Detect which cell encompasses the target text, then output its [X, Y] center coordinate. 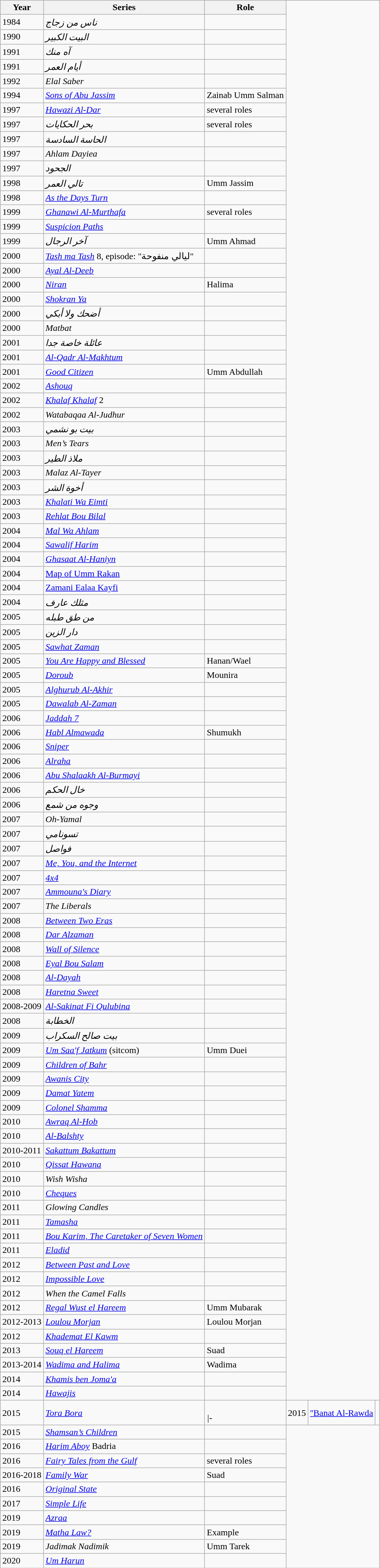
As the Days Turn [124, 198]
آه منك [124, 52]
Umm Mubarak [245, 1307]
Wadima and Halima [124, 1365]
الخطابة [124, 1021]
دار الزين [124, 632]
بحر الحكايات [124, 124]
أضحك ولا أبكي [124, 314]
Glowing Candles [124, 1207]
Zamani Ealaa Kayfi [124, 588]
Ayal Al-Deeb [124, 270]
Hanan/Wael [245, 661]
Family War [124, 1475]
Good Citizen [124, 371]
الجحود [124, 168]
Umm Abdullah [245, 371]
Colonel Shamma [124, 1108]
Harim Aboy Badria [124, 1446]
1992 [22, 81]
2013 [22, 1351]
Abu Shalaakh Al-Burmayi [124, 775]
2012-2013 [22, 1322]
Alghurub Al-Akhir [124, 690]
Watabaqaa Al-Judhur [124, 414]
Wadima [245, 1365]
Shamsan’s Children [124, 1432]
Al-Dayah [124, 978]
Dar Alzaman [124, 935]
2010-2011 [22, 1150]
Sawhat Zaman [124, 646]
Eyal Bou Salam [124, 963]
Wall of Silence [124, 949]
Sawalif Harim [124, 545]
1994 [22, 95]
البيت الكبير [124, 37]
أخوة الشر [124, 487]
Oh-Yamal [124, 819]
Elal Saber [124, 81]
Between Two Eras [124, 921]
Series [124, 8]
Fairy Tales from the Gulf [124, 1461]
Khamis ben Joma'a [124, 1379]
Example [245, 1532]
Rehlat Bou Bilal [124, 516]
من طق طبله [124, 617]
Al-Qadr Al-Makhtum [124, 357]
1990 [22, 37]
Cheques [124, 1193]
Ashouq [124, 386]
|- [245, 1413]
Doroub [124, 675]
Tash ma Tash 8, episode: "ليالي منفوحة" [124, 256]
Men’s Tears [124, 444]
Shumukh [245, 732]
Children of Bahr [124, 1064]
Sons of Abu Jassim [124, 95]
1984 [22, 22]
Hawajis [124, 1393]
Bou Karim, The Caretaker of Seven Women [124, 1236]
2020 [22, 1560]
Ahlam Dayiea [124, 154]
وجوه من شمع [124, 805]
Ghasaat Al-Haniyn [124, 559]
Simple Life [124, 1503]
Ghanawi Al-Murthafa [124, 212]
Role [245, 8]
The Liberals [124, 906]
Damat Yatem [124, 1093]
4x4 [124, 878]
Dawalab Al-Zaman [124, 704]
Tamasha [124, 1222]
Umm Jassim [245, 183]
Jadimak Nadimik [124, 1546]
Khalati Wa Eimti [124, 502]
Um Harun [124, 1560]
آخر الرجال [124, 241]
Malaz Al-Tayer [124, 473]
Qissat Hawana [124, 1165]
Eladid [124, 1250]
Year [22, 8]
Me, You, and the Internet [124, 863]
Khademat El Kawm [124, 1336]
You Are Happy and Blessed [124, 661]
Zainab Umm Salman [245, 95]
تالي العمر [124, 183]
Umm Ahmad [245, 241]
بيت صالح السكراب [124, 1036]
Umm Duei [245, 1050]
Sakattum Bakattum [124, 1150]
تسونامي [124, 834]
Niran [124, 285]
Mounira [245, 675]
Awanis City [124, 1079]
Matbat [124, 328]
Umm Tarek [245, 1546]
Souq el Hareem [124, 1351]
When the Camel Falls [124, 1293]
Azraa [124, 1518]
Matha Law? [124, 1532]
Habl Almawada [124, 732]
Shokran Ya [124, 299]
2008-2009 [22, 1006]
Between Past and Love [124, 1265]
Impossible Love [124, 1279]
بيت بو نشمي [124, 429]
Al-Balshty [124, 1136]
Jaddah 7 [124, 718]
الحاسة السادسة [124, 139]
Original State [124, 1489]
Map of Umm Rakan [124, 573]
2013-2014 [22, 1365]
2016-2018 [22, 1475]
Tora Bora [124, 1413]
Haretna Sweet [124, 992]
Sniper [124, 747]
ناس من زجاج [124, 22]
Wish Wisha [124, 1179]
ملاذ الطير [124, 458]
2017 [22, 1503]
Um Saa'f Jatkum (sitcom) [124, 1050]
أيام العمر [124, 67]
خال الحكم [124, 790]
Regal Wust el Hareem [124, 1307]
Khalaf Khalaf 2 [124, 400]
Mal Wa Ahlam [124, 531]
Alraha [124, 761]
مثلك عارف [124, 602]
Ammouna's Diary [124, 892]
Hawazi Al-Dar [124, 110]
Halima [245, 285]
عائلة خاصة جدا [124, 343]
Al-Sakinat Fi Qulubina [124, 1006]
فواصل [124, 849]
Suspicion Paths [124, 226]
Awraq Al-Hob [124, 1122]
''Banat Al-Rawda [341, 1413]
